Output the (X, Y) coordinate of the center of the cell containing the given text.  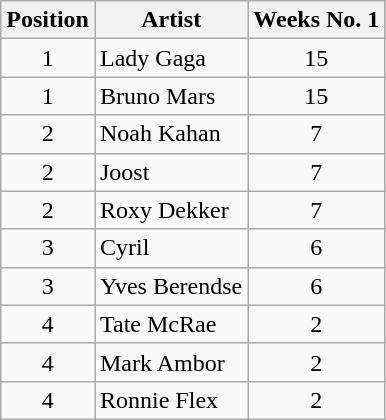
Ronnie Flex (170, 400)
Mark Ambor (170, 362)
Cyril (170, 248)
Yves Berendse (170, 286)
Tate McRae (170, 324)
Weeks No. 1 (316, 20)
Lady Gaga (170, 58)
Position (48, 20)
Bruno Mars (170, 96)
Noah Kahan (170, 134)
Roxy Dekker (170, 210)
Artist (170, 20)
Joost (170, 172)
